Return [X, Y] of the center of cell containing provided text 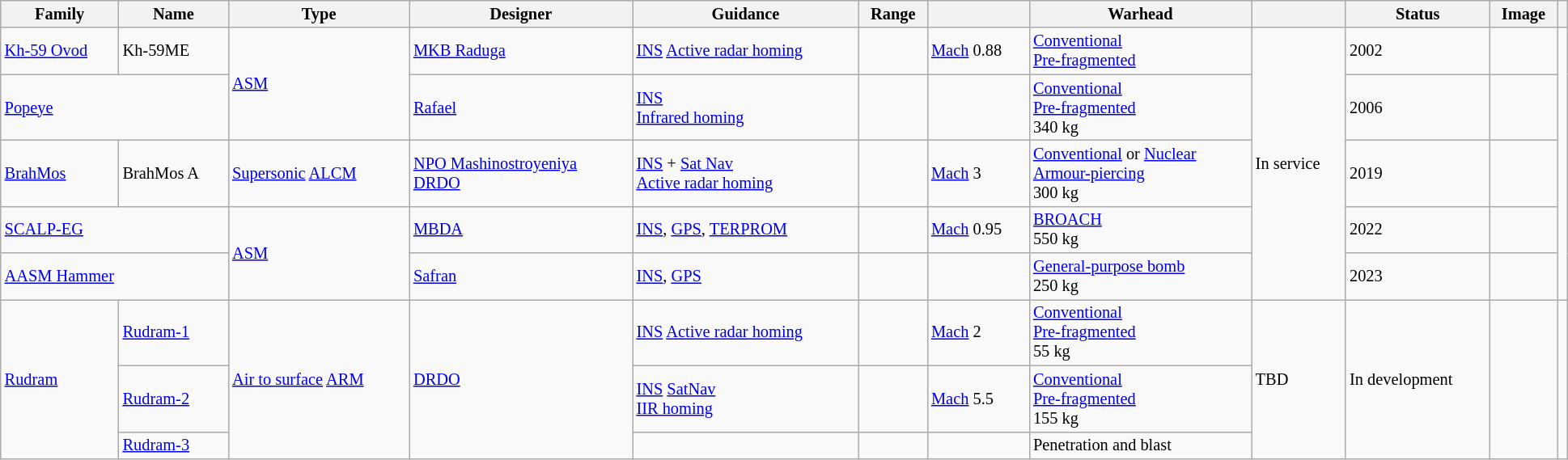
Kh-59 Ovod [60, 51]
Safran [521, 276]
Mach 3 [978, 173]
INS SatNav IIR homing [746, 399]
DRDO [521, 378]
MKB Raduga [521, 51]
2002 [1418, 51]
Rafael [521, 108]
Image [1523, 14]
AASM Hammer [115, 276]
General-purpose bomb 250 kg [1141, 276]
Warhead [1141, 14]
Conventional Pre-fragmented 340 kg [1141, 108]
Type [319, 14]
INS + Sat Nav Active radar homing [746, 173]
Guidance [746, 14]
Name [174, 14]
Air to surface ARM [319, 378]
Mach 2 [978, 332]
BROACH 550 kg [1141, 230]
Kh-59ME [174, 51]
Rudram-1 [174, 332]
Range [893, 14]
Supersonic ALCM [319, 173]
Mach 5.5 [978, 399]
INS Infrared homing [746, 108]
Designer [521, 14]
Popeye [115, 108]
Conventional Pre-fragmented [1141, 51]
Rudram [60, 378]
SCALP-EG [115, 230]
Mach 0.88 [978, 51]
INS, GPS, TERPROM [746, 230]
Conventional or Nuclear Armour-piercing 300 kg [1141, 173]
2019 [1418, 173]
Conventional Pre-fragmented 55 kg [1141, 332]
Family [60, 14]
Rudram-3 [174, 445]
In development [1418, 378]
BrahMos A [174, 173]
INS, GPS [746, 276]
BrahMos [60, 173]
2022 [1418, 230]
Status [1418, 14]
Rudram-2 [174, 399]
Penetration and blast [1141, 445]
2006 [1418, 108]
MBDA [521, 230]
2023 [1418, 276]
Mach 0.95 [978, 230]
TBD [1299, 378]
NPO Mashinostroyeniya DRDO [521, 173]
In service [1299, 163]
Conventional Pre-fragmented 155 kg [1141, 399]
